Identify which cell holds the provided text, then report its (X, Y) central coordinate. 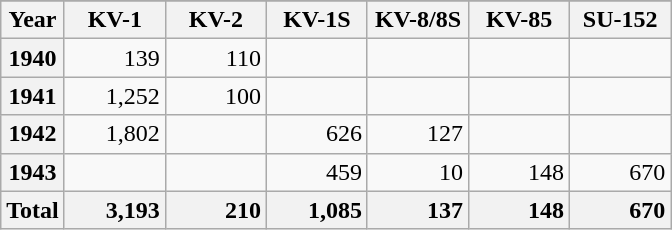
100 (216, 96)
459 (316, 172)
139 (114, 58)
1941 (33, 96)
KV-1S (316, 20)
1,802 (114, 134)
1943 (33, 172)
Year (33, 20)
Total (33, 210)
3,193 (114, 210)
10 (418, 172)
KV-8/8S (418, 20)
137 (418, 210)
127 (418, 134)
1942 (33, 134)
KV-2 (216, 20)
210 (216, 210)
KV-85 (520, 20)
1,252 (114, 96)
SU-152 (620, 20)
110 (216, 58)
626 (316, 134)
1940 (33, 58)
KV-1 (114, 20)
1,085 (316, 210)
